Capture the cell that displays the provided text and extract its (x, y) central coordinate. 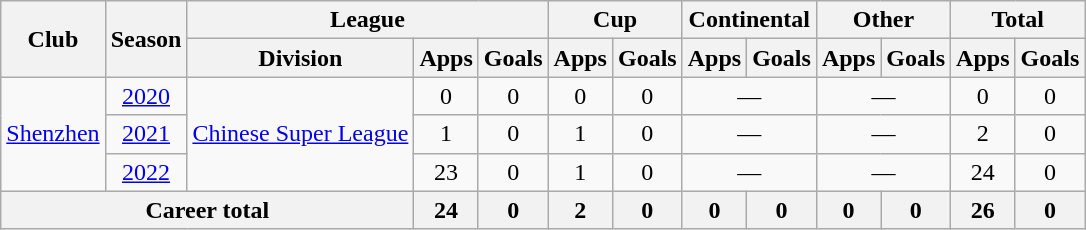
23 (446, 172)
Chinese Super League (300, 134)
Club (53, 39)
League (368, 20)
Shenzhen (53, 134)
26 (983, 210)
2020 (146, 96)
Career total (208, 210)
Continental (749, 20)
2022 (146, 172)
Total (1018, 20)
Division (300, 58)
Cup (615, 20)
2021 (146, 134)
Other (883, 20)
Season (146, 39)
